Return (X, Y) of the center of cell containing provided text 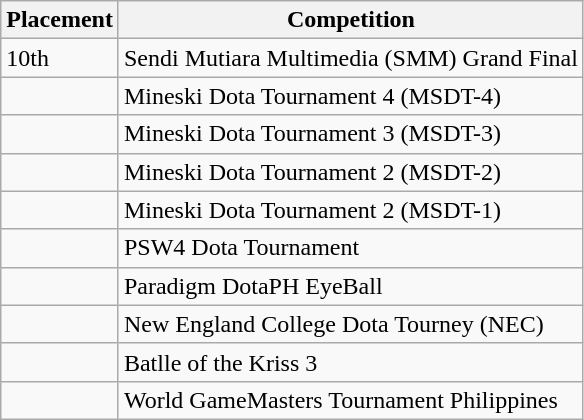
Competition (350, 20)
Mineski Dota Tournament 2 (MSDT-2) (350, 172)
Paradigm DotaPH EyeBall (350, 286)
Mineski Dota Tournament 4 (MSDT-4) (350, 96)
10th (60, 58)
Sendi Mutiara Multimedia (SMM) Grand Final (350, 58)
New England College Dota Tourney (NEC) (350, 324)
World GameMasters Tournament Philippines (350, 400)
Mineski Dota Tournament 2 (MSDT-1) (350, 210)
PSW4 Dota Tournament (350, 248)
Mineski Dota Tournament 3 (MSDT-3) (350, 134)
Placement (60, 20)
Batlle of the Kriss 3 (350, 362)
